Extract the (x, y) coordinate from the center of the cell holding the provided text.  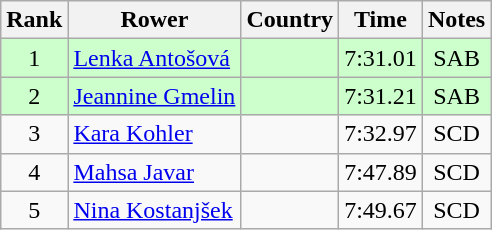
7:47.89 (381, 172)
Jeannine Gmelin (154, 96)
Country (290, 20)
1 (34, 58)
Kara Kohler (154, 134)
2 (34, 96)
5 (34, 210)
4 (34, 172)
Rower (154, 20)
Notes (456, 20)
7:31.01 (381, 58)
Lenka Antošová (154, 58)
Mahsa Javar (154, 172)
3 (34, 134)
7:32.97 (381, 134)
7:31.21 (381, 96)
Nina Kostanjšek (154, 210)
7:49.67 (381, 210)
Time (381, 20)
Rank (34, 20)
